Find where the given text appears and provide that cell's center as (x, y) coordinate. 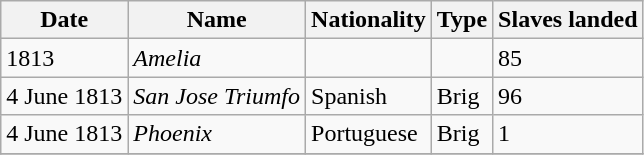
96 (568, 96)
Phoenix (217, 134)
Date (64, 20)
1813 (64, 58)
85 (568, 58)
Name (217, 20)
Nationality (369, 20)
Slaves landed (568, 20)
Spanish (369, 96)
Portuguese (369, 134)
Type (462, 20)
Amelia (217, 58)
1 (568, 134)
San Jose Triumfo (217, 96)
